Return (x, y) of the center of cell containing provided text 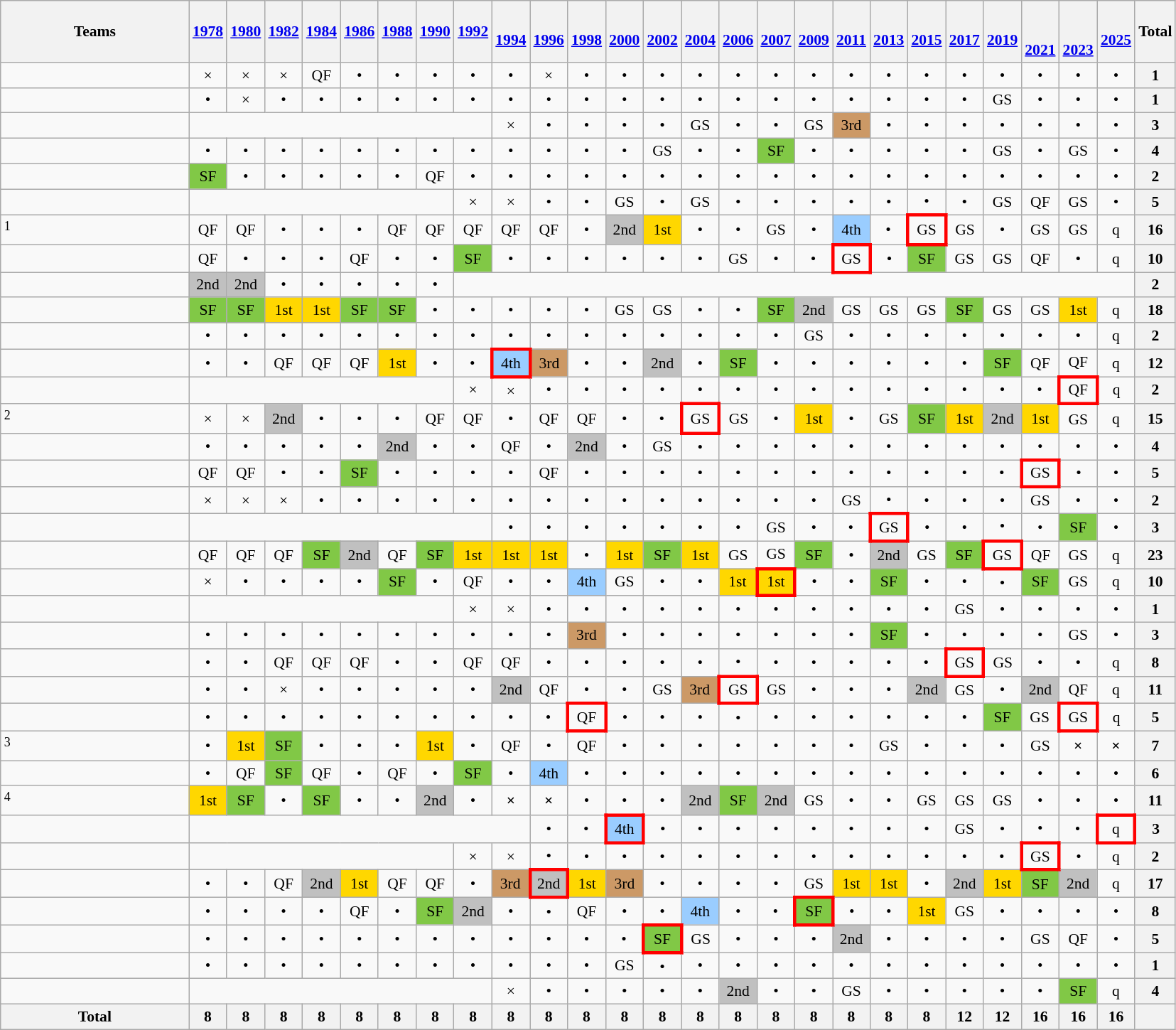
2011 (851, 31)
2002 (662, 31)
1984 (321, 31)
15 (1155, 419)
2013 (888, 31)
2025 (1116, 31)
Teams (95, 31)
1996 (549, 31)
1992 (473, 31)
2015 (927, 31)
2009 (814, 31)
1980 (246, 31)
1982 (283, 31)
1988 (397, 31)
2017 (965, 31)
1978 (207, 31)
7 (1155, 746)
1990 (435, 31)
18 (1155, 311)
2007 (776, 31)
2021 (1040, 31)
1986 (360, 31)
1998 (587, 31)
1994 (510, 31)
2000 (624, 31)
2019 (1002, 31)
23 (1155, 554)
6 (1155, 773)
2023 (1079, 31)
2004 (701, 31)
2006 (738, 31)
17 (1155, 884)
